Pinpoint the cell where the given text exists, returning its [x, y] midpoint coordinate. 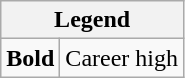
Legend [92, 20]
Bold [30, 58]
Career high [122, 58]
